Output the [x, y] coordinate of the center of the cell containing the given text.  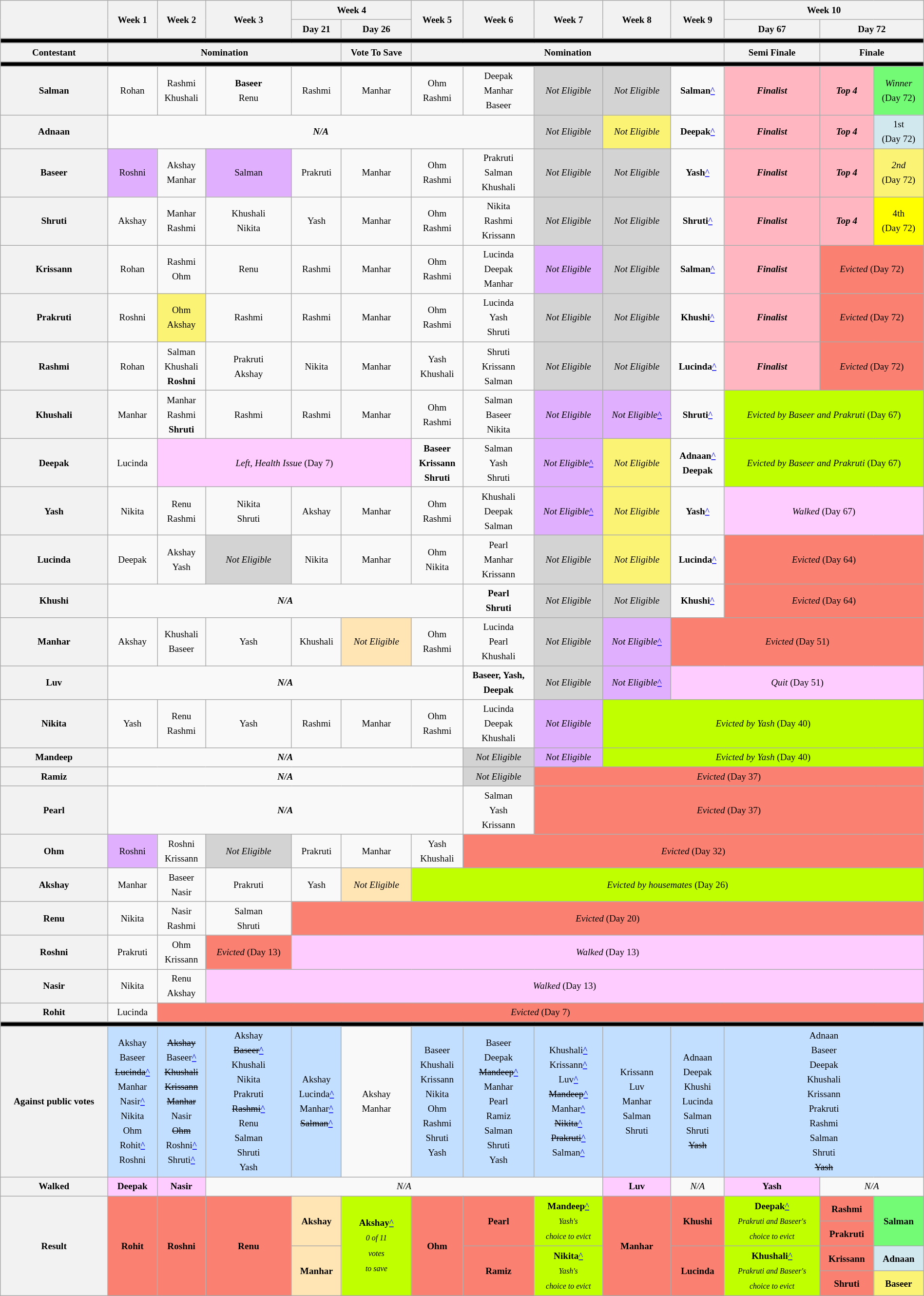
AkshayBaseer^KhushaliNikitaPrakrutiRashmi^RenuSalmanShrutiYash [249, 1102]
NikitaRashmiKrissann [499, 221]
BaseerRenu [249, 91]
Khushali^Prakruti and Baseer'schoice to evict [772, 1271]
Adnaan^Deepak [698, 462]
AdnaanBaseerDeepakKhushaliKrissannPrakrutiRashmiSalmanShrutiYash [824, 1102]
Left, Health Issue (Day 7) [285, 462]
RoshniKrissann [181, 851]
AdnaanDeepakKhushiLucindaSalmanShrutiYash [698, 1102]
Deepak^ [698, 132]
BaseerNasir [181, 884]
BaseerKhushaliKrissannNikitaOhmRashmiShrutiYash [437, 1102]
OhmKrissann [181, 952]
2nd(Day 72) [899, 173]
Walked [54, 1187]
Week 1 [133, 20]
Week 2 [181, 20]
RashmiKhushali [181, 91]
Mandeep^Yash's choice to evict [568, 1221]
RashmiOhm [181, 269]
Evicted (Day 20) [607, 919]
PearlManharKrissann [499, 560]
Week 5 [437, 20]
Day 26 [376, 29]
LucindaYashShruti [499, 318]
AkshayYash [181, 560]
LucindaDeepakKhushali [499, 724]
LucindaDeepakManhar [499, 269]
Week 3 [249, 20]
OhmNikita [437, 560]
SalmanYashKrissann [499, 810]
Week 9 [698, 20]
Week 10 [824, 10]
4th(Day 72) [899, 221]
AkshayLucinda^Manhar^Salman^ [316, 1102]
KhushaliNikita [249, 221]
Winner(Day 72) [899, 91]
Baseer, Yash,Deepak [499, 683]
Week 7 [568, 20]
Evicted (Day 13) [249, 952]
SalmanKhushaliRoshni [181, 366]
DeepakManharBaseer [499, 91]
SalmanShruti [249, 919]
Evicted (Day 7) [541, 1012]
OhmAkshay [181, 318]
Day 21 [316, 29]
Mandeep [54, 757]
Week 6 [499, 20]
RenuAkshay [181, 986]
Day 72 [871, 29]
Evicted (Day 51) [797, 642]
Week 4 [351, 10]
Finale [871, 53]
Vote To Save [376, 53]
PrakrutiAkshay [249, 366]
KhushaliDeepakSalman [499, 511]
Deepak^Prakruti and Baseer'schoice to evict [772, 1221]
Semi Finale [772, 53]
Khushali^Krissann^Luv^Mandeep^Manhar^Nikita^Prakruti^Salman^ [568, 1102]
SalmanBaseerNikita [499, 414]
Quit (Day 51) [797, 683]
Against public votes [54, 1102]
Day 67 [772, 29]
1st(Day 72) [899, 132]
Evicted by housemates (Day 26) [668, 884]
SalmanYashShruti [499, 462]
BaseerDeepakMandeep^ManharPearlRamizSalmanShrutiYash [499, 1102]
PearlShruti [499, 601]
ManharRashmiShruti [181, 414]
PrakrutiSalmanKhushali [499, 173]
Nikita^Yash's choice to evict [568, 1271]
Walked (Day 67) [824, 511]
KhushaliBaseer [181, 642]
KrissannLuvManharSalmanShruti [636, 1102]
NikitaShruti [249, 511]
NasirRashmi [181, 919]
Week 8 [636, 20]
ManharRashmi [181, 221]
AkshayBaseerLucinda^ManharNasir^NikitaOhmRohit^Roshni [133, 1102]
Contestant [54, 53]
Result [54, 1246]
AkshayBaseer^KhushaliKrissannManharNasirOhmRoshni^Shruti^ [181, 1102]
LucindaPearlKhushali [499, 642]
Akshay^0 of 11 votes to save [376, 1246]
BaseerKrissannShruti [437, 462]
ShrutiKrissannSalman [499, 366]
Evicted (Day 32) [693, 851]
